Output the (x, y) coordinate of the center of the cell containing the given text.  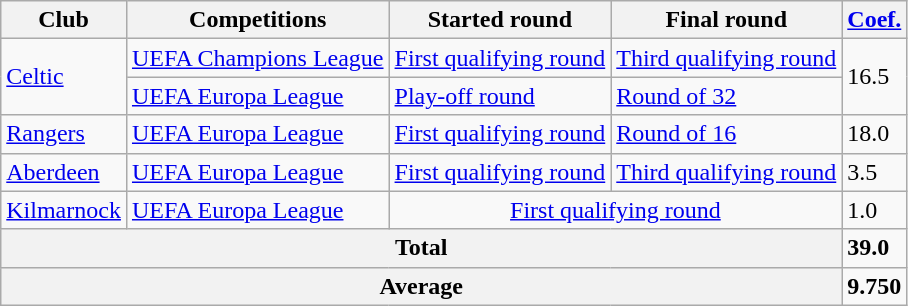
9.750 (874, 286)
39.0 (874, 248)
UEFA Champions League (258, 58)
Rangers (64, 134)
Round of 32 (726, 96)
16.5 (874, 77)
Started round (500, 20)
Competitions (258, 20)
Round of 16 (726, 134)
Coef. (874, 20)
Aberdeen (64, 172)
Final round (726, 20)
Kilmarnock (64, 210)
Celtic (64, 77)
Average (422, 286)
1.0 (874, 210)
Play-off round (500, 96)
Total (422, 248)
3.5 (874, 172)
18.0 (874, 134)
Club (64, 20)
